Return the [x, y] coordinate for the center point of the cell that contains the specified text.  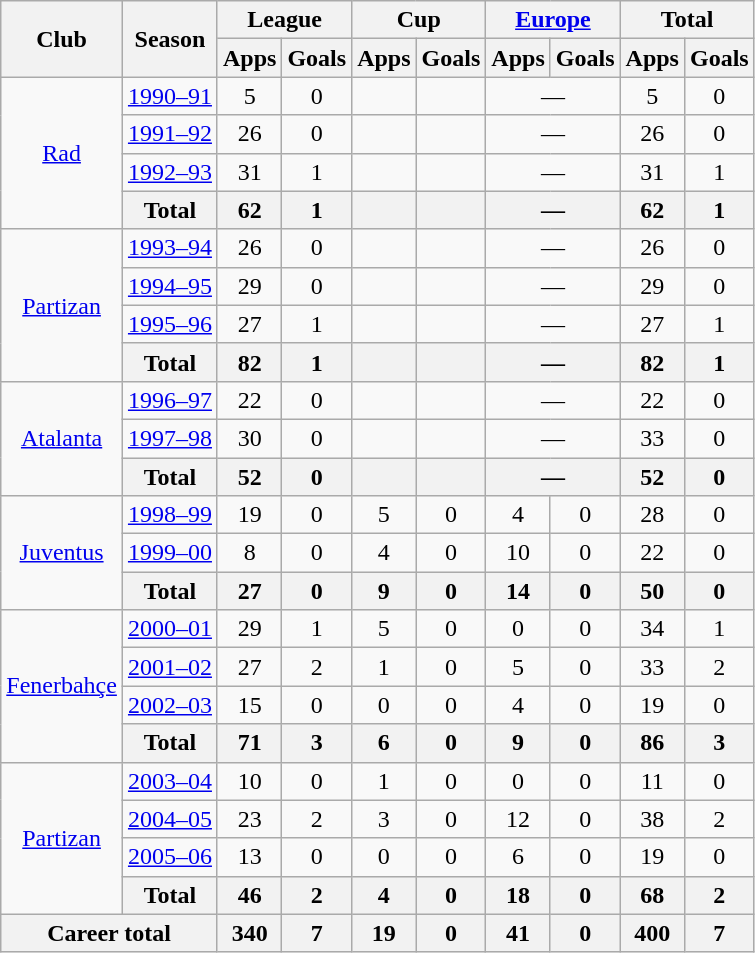
34 [652, 629]
1995–96 [170, 324]
46 [249, 895]
1997–98 [170, 438]
Europe [553, 20]
2000–01 [170, 629]
1991–92 [170, 134]
23 [249, 819]
13 [249, 857]
Atalanta [62, 438]
2003–04 [170, 781]
38 [652, 819]
1990–91 [170, 96]
1992–93 [170, 172]
400 [652, 933]
68 [652, 895]
Season [170, 39]
86 [652, 743]
League [284, 20]
1996–97 [170, 400]
1999–00 [170, 553]
12 [518, 819]
Juventus [62, 553]
2002–03 [170, 705]
14 [518, 591]
340 [249, 933]
1993–94 [170, 248]
41 [518, 933]
1998–99 [170, 515]
8 [249, 553]
Rad [62, 153]
50 [652, 591]
Fenerbahçe [62, 686]
2005–06 [170, 857]
Cup [419, 20]
2004–05 [170, 819]
1994–95 [170, 286]
Club [62, 39]
15 [249, 705]
28 [652, 515]
18 [518, 895]
71 [249, 743]
11 [652, 781]
Career total [110, 933]
30 [249, 438]
2001–02 [170, 667]
